Scan for the cell matching the given text and deliver its (x, y) coordinate at center. 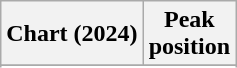
Peakposition (189, 34)
Chart (2024) (72, 34)
